Locate the cell with the specified text and output its (X, Y) center coordinate. 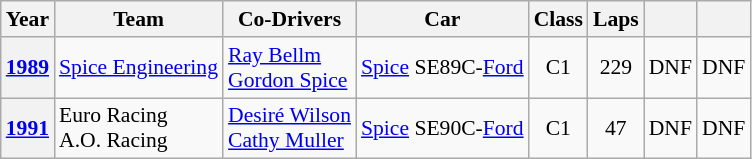
1989 (28, 68)
Team (138, 19)
Car (442, 19)
Year (28, 19)
Euro RacingA.O. Racing (138, 128)
Spice Engineering (138, 68)
Co-Drivers (290, 19)
47 (616, 128)
1991 (28, 128)
Spice SE90C-Ford (442, 128)
Laps (616, 19)
Class (558, 19)
Spice SE89C-Ford (442, 68)
229 (616, 68)
Ray Bellm Gordon Spice (290, 68)
Desiré Wilson Cathy Muller (290, 128)
